Locate the cell with the specified text and output its (X, Y) center coordinate. 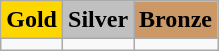
Bronze (176, 20)
Silver (98, 20)
Gold (32, 20)
